Search for the cell housing the specified text and yield its (x, y) center coordinate. 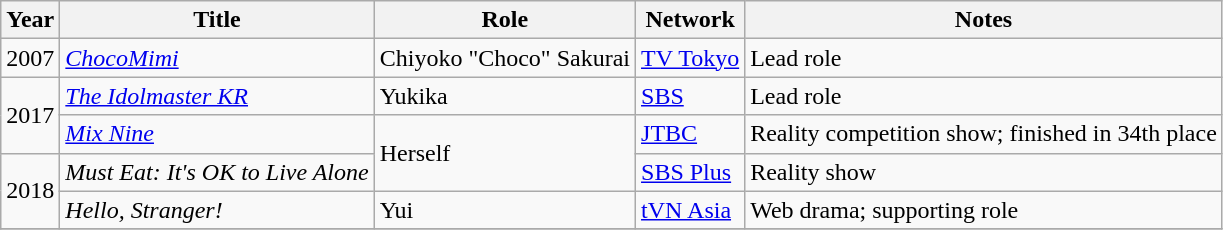
SBS Plus (690, 172)
ChocoMimi (217, 58)
Web drama; supporting role (984, 210)
Must Eat: It's OK to Live Alone (217, 172)
tVN Asia (690, 210)
Title (217, 20)
Notes (984, 20)
Chiyoko "Choco" Sakurai (504, 58)
JTBC (690, 134)
Year (30, 20)
Network (690, 20)
2018 (30, 191)
Yukika (504, 96)
2017 (30, 115)
TV Tokyo (690, 58)
SBS (690, 96)
The Idolmaster KR (217, 96)
2007 (30, 58)
Mix Nine (217, 134)
Hello, Stranger! (217, 210)
Role (504, 20)
Reality show (984, 172)
Herself (504, 153)
Reality competition show; finished in 34th place (984, 134)
Yui (504, 210)
